Search for the cell housing the specified text and yield its (X, Y) center coordinate. 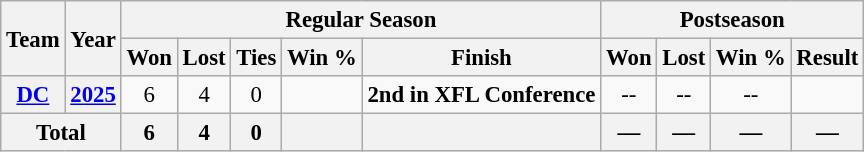
Ties (256, 58)
2025 (93, 95)
Total (61, 133)
Finish (482, 58)
Year (93, 38)
Postseason (732, 20)
2nd in XFL Conference (482, 95)
Team (33, 38)
Result (828, 58)
Regular Season (361, 20)
DC (33, 95)
